From the cell containing the given text, extract its center point as [x, y] coordinate. 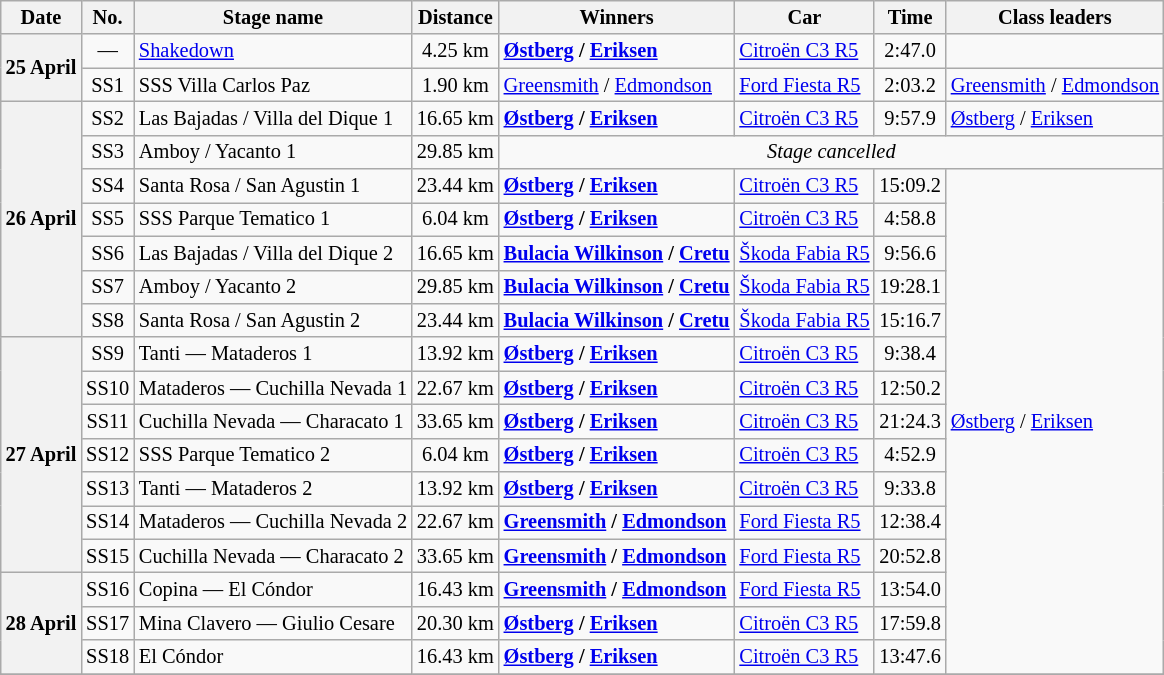
Class leaders [1055, 17]
Stage cancelled [832, 152]
20.30 km [456, 623]
12:50.2 [910, 388]
SS2 [108, 118]
9:56.6 [910, 253]
Mataderos — Cuchilla Nevada 1 [273, 388]
Mataderos — Cuchilla Nevada 2 [273, 522]
4:52.9 [910, 455]
9:38.4 [910, 354]
19:28.1 [910, 287]
No. [108, 17]
Mina Clavero — Giulio Cesare [273, 623]
Santa Rosa / San Agustin 1 [273, 186]
SS7 [108, 287]
21:24.3 [910, 421]
2:03.2 [910, 85]
4.25 km [456, 51]
26 April [41, 219]
1.90 km [456, 85]
2:47.0 [910, 51]
Date [41, 17]
SS8 [108, 320]
Las Bajadas / Villa del Dique 2 [273, 253]
17:59.8 [910, 623]
SS15 [108, 556]
15:16.7 [910, 320]
Las Bajadas / Villa del Dique 1 [273, 118]
15:09.2 [910, 186]
13:47.6 [910, 657]
SS18 [108, 657]
9:33.8 [910, 489]
SS9 [108, 354]
SS6 [108, 253]
25 April [41, 68]
Copina — El Cóndor [273, 589]
Distance [456, 17]
Cuchilla Nevada — Characato 2 [273, 556]
SSS Villa Carlos Paz [273, 85]
SS14 [108, 522]
SSS Parque Tematico 2 [273, 455]
12:38.4 [910, 522]
27 April [41, 455]
El Cóndor [273, 657]
20:52.8 [910, 556]
SS17 [108, 623]
13:54.0 [910, 589]
SSS Parque Tematico 1 [273, 219]
Winners [617, 17]
28 April [41, 622]
SS1 [108, 85]
Time [910, 17]
SS12 [108, 455]
SS3 [108, 152]
— [108, 51]
Santa Rosa / San Agustin 2 [273, 320]
Amboy / Yacanto 1 [273, 152]
Shakedown [273, 51]
Tanti — Mataderos 1 [273, 354]
Car [804, 17]
Amboy / Yacanto 2 [273, 287]
Cuchilla Nevada — Characato 1 [273, 421]
SS11 [108, 421]
SS16 [108, 589]
9:57.9 [910, 118]
SS10 [108, 388]
Tanti — Mataderos 2 [273, 489]
SS4 [108, 186]
SS13 [108, 489]
4:58.8 [910, 219]
Stage name [273, 17]
SS5 [108, 219]
